Pinpoint the cell where the given text exists, returning its (x, y) midpoint coordinate. 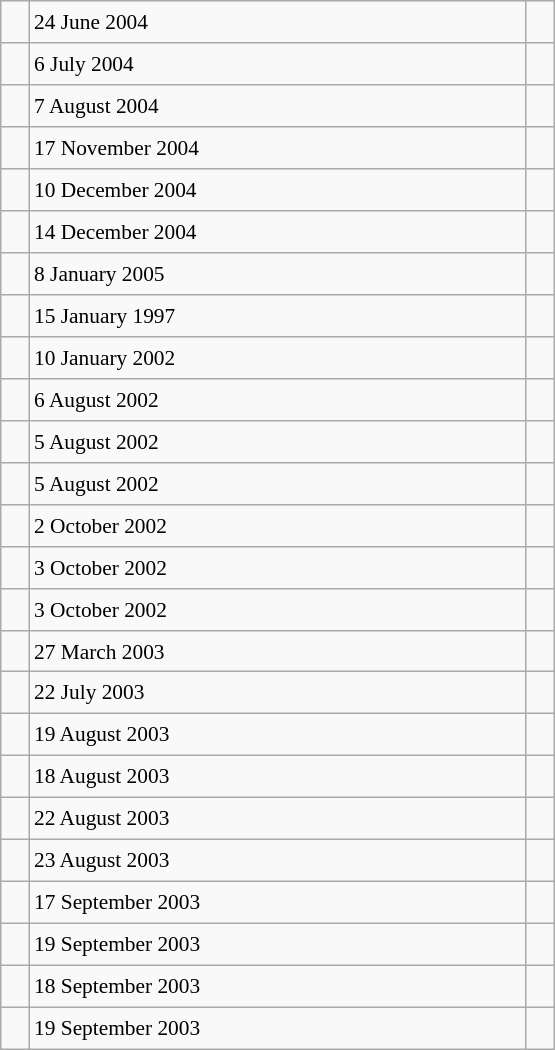
22 July 2003 (278, 693)
6 July 2004 (278, 64)
6 August 2002 (278, 399)
2 October 2002 (278, 525)
24 June 2004 (278, 22)
19 August 2003 (278, 735)
8 January 2005 (278, 274)
15 January 1997 (278, 316)
22 August 2003 (278, 819)
18 August 2003 (278, 777)
14 December 2004 (278, 232)
18 September 2003 (278, 986)
27 March 2003 (278, 651)
17 September 2003 (278, 903)
7 August 2004 (278, 106)
23 August 2003 (278, 861)
17 November 2004 (278, 148)
10 December 2004 (278, 190)
10 January 2002 (278, 358)
